Return the (x, y) coordinate for the center point of the cell that contains the specified text.  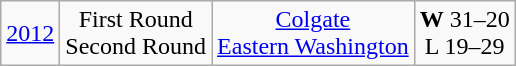
ColgateEastern Washington (314, 34)
2012 (30, 34)
W 31–20L 19–29 (464, 34)
First RoundSecond Round (136, 34)
